Find where the given text appears and provide that cell's center as [X, Y] coordinate. 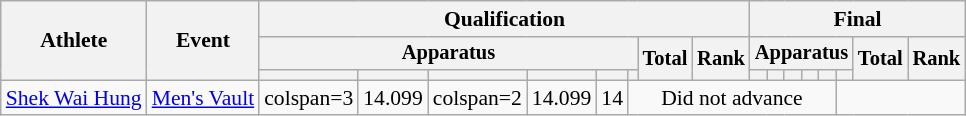
colspan=3 [308, 98]
Qualification [504, 19]
Did not advance [732, 98]
14 [612, 98]
colspan=2 [478, 98]
Men's Vault [204, 98]
Final [858, 19]
Shek Wai Hung [74, 98]
Event [204, 40]
Athlete [74, 40]
